Output the (x, y) coordinate of the center of the cell containing the given text.  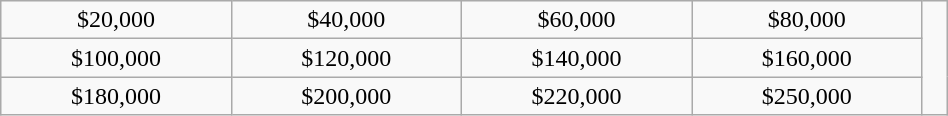
$250,000 (807, 96)
$40,000 (346, 20)
$120,000 (346, 58)
$200,000 (346, 96)
$180,000 (116, 96)
$20,000 (116, 20)
$220,000 (576, 96)
$100,000 (116, 58)
$80,000 (807, 20)
$60,000 (576, 20)
$160,000 (807, 58)
$140,000 (576, 58)
